Identify which cell holds the provided text, then report its (x, y) central coordinate. 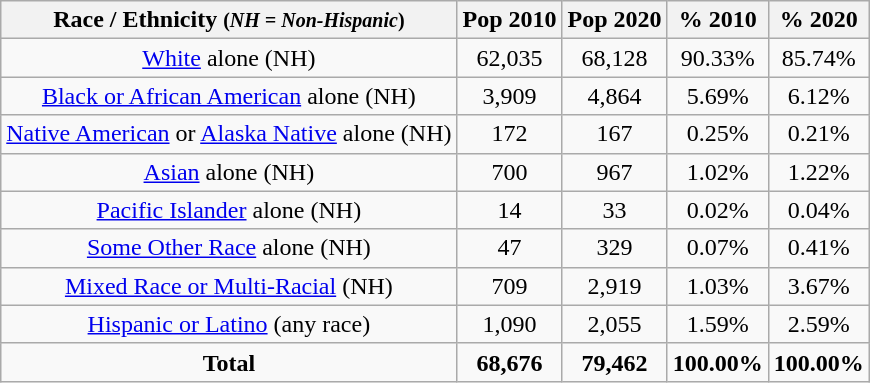
Black or African American alone (NH) (229, 96)
90.33% (718, 58)
0.25% (718, 134)
700 (510, 172)
0.02% (718, 210)
1,090 (510, 324)
0.04% (818, 210)
0.21% (818, 134)
% 2010 (718, 20)
Hispanic or Latino (any race) (229, 324)
329 (614, 248)
Total (229, 362)
Pacific Islander alone (NH) (229, 210)
2,919 (614, 286)
79,462 (614, 362)
Asian alone (NH) (229, 172)
709 (510, 286)
Pop 2020 (614, 20)
6.12% (818, 96)
167 (614, 134)
0.41% (818, 248)
Pop 2010 (510, 20)
1.22% (818, 172)
967 (614, 172)
Some Other Race alone (NH) (229, 248)
172 (510, 134)
1.03% (718, 286)
47 (510, 248)
68,128 (614, 58)
62,035 (510, 58)
Mixed Race or Multi-Racial (NH) (229, 286)
3,909 (510, 96)
68,676 (510, 362)
3.67% (818, 286)
14 (510, 210)
85.74% (818, 58)
33 (614, 210)
1.59% (718, 324)
2.59% (818, 324)
Race / Ethnicity (NH = Non-Hispanic) (229, 20)
Native American or Alaska Native alone (NH) (229, 134)
2,055 (614, 324)
5.69% (718, 96)
% 2020 (818, 20)
0.07% (718, 248)
4,864 (614, 96)
White alone (NH) (229, 58)
1.02% (718, 172)
